Locate the cell with the specified text and output its [x, y] center coordinate. 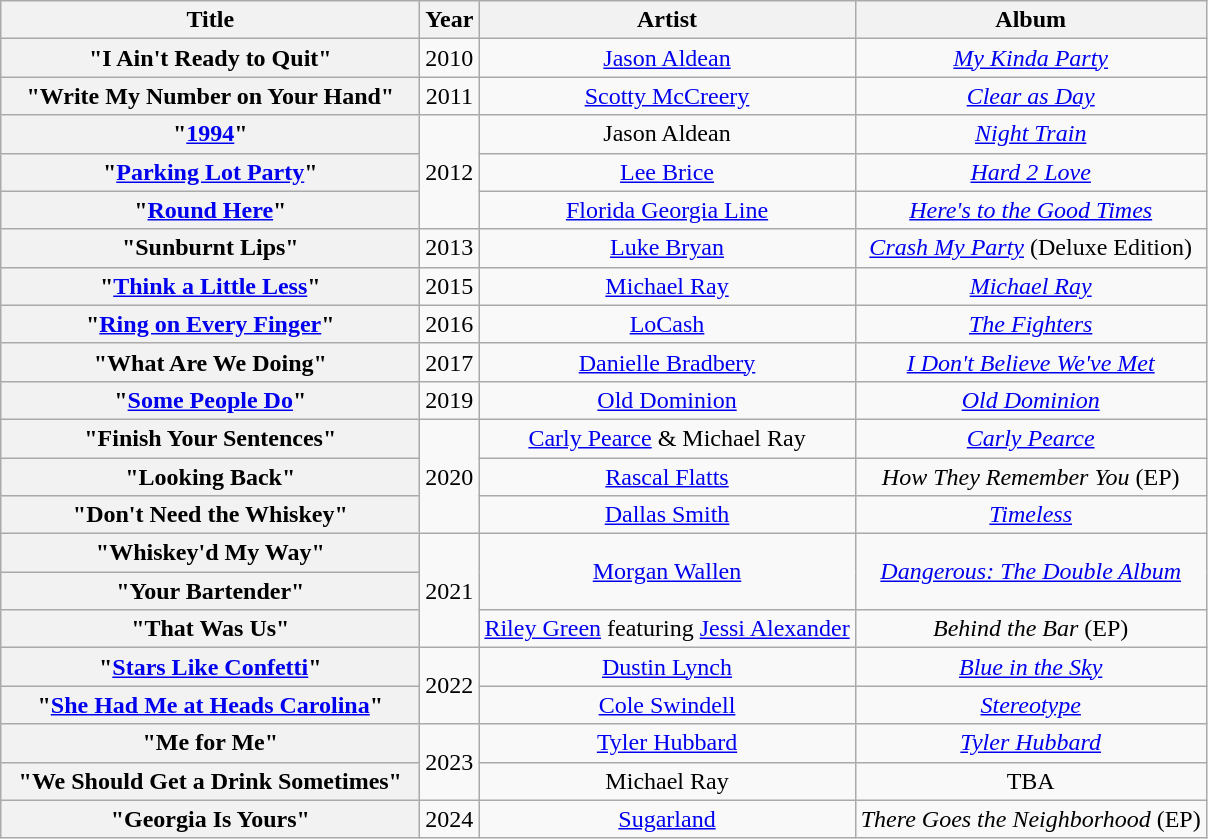
Behind the Bar (EP) [1030, 629]
Rascal Flatts [667, 477]
Dallas Smith [667, 515]
Year [450, 20]
Clear as Day [1030, 96]
"She Had Me at Heads Carolina" [210, 705]
"Sunburnt Lips" [210, 248]
"Looking Back" [210, 477]
2023 [450, 762]
"1994" [210, 134]
Riley Green featuring Jessi Alexander [667, 629]
"We Should Get a Drink Sometimes" [210, 781]
"I Ain't Ready to Quit" [210, 58]
2012 [450, 172]
"Don't Need the Whiskey" [210, 515]
There Goes the Neighborhood (EP) [1030, 819]
Luke Bryan [667, 248]
Crash My Party (Deluxe Edition) [1030, 248]
2020 [450, 476]
2013 [450, 248]
Here's to the Good Times [1030, 210]
"Whiskey'd My Way" [210, 553]
2011 [450, 96]
"Round Here" [210, 210]
Timeless [1030, 515]
The Fighters [1030, 324]
"Think a Little Less" [210, 286]
Stereotype [1030, 705]
Title [210, 20]
"Me for Me" [210, 743]
2015 [450, 286]
2019 [450, 400]
How They Remember You (EP) [1030, 477]
"Stars Like Confetti" [210, 667]
"Ring on Every Finger" [210, 324]
"Parking Lot Party" [210, 172]
Danielle Bradbery [667, 362]
Florida Georgia Line [667, 210]
2022 [450, 686]
2017 [450, 362]
Artist [667, 20]
2021 [450, 591]
"Write My Number on Your Hand" [210, 96]
"Some People Do" [210, 400]
Hard 2 Love [1030, 172]
Cole Swindell [667, 705]
LoCash [667, 324]
2010 [450, 58]
"That Was Us" [210, 629]
"Your Bartender" [210, 591]
Blue in the Sky [1030, 667]
Album [1030, 20]
Carly Pearce & Michael Ray [667, 438]
Dustin Lynch [667, 667]
Dangerous: The Double Album [1030, 572]
Scotty McCreery [667, 96]
"Finish Your Sentences" [210, 438]
My Kinda Party [1030, 58]
TBA [1030, 781]
"What Are We Doing" [210, 362]
"Georgia Is Yours" [210, 819]
Carly Pearce [1030, 438]
2024 [450, 819]
2016 [450, 324]
Morgan Wallen [667, 572]
I Don't Believe We've Met [1030, 362]
Sugarland [667, 819]
Night Train [1030, 134]
Lee Brice [667, 172]
